Identify which cell holds the provided text, then report its [X, Y] central coordinate. 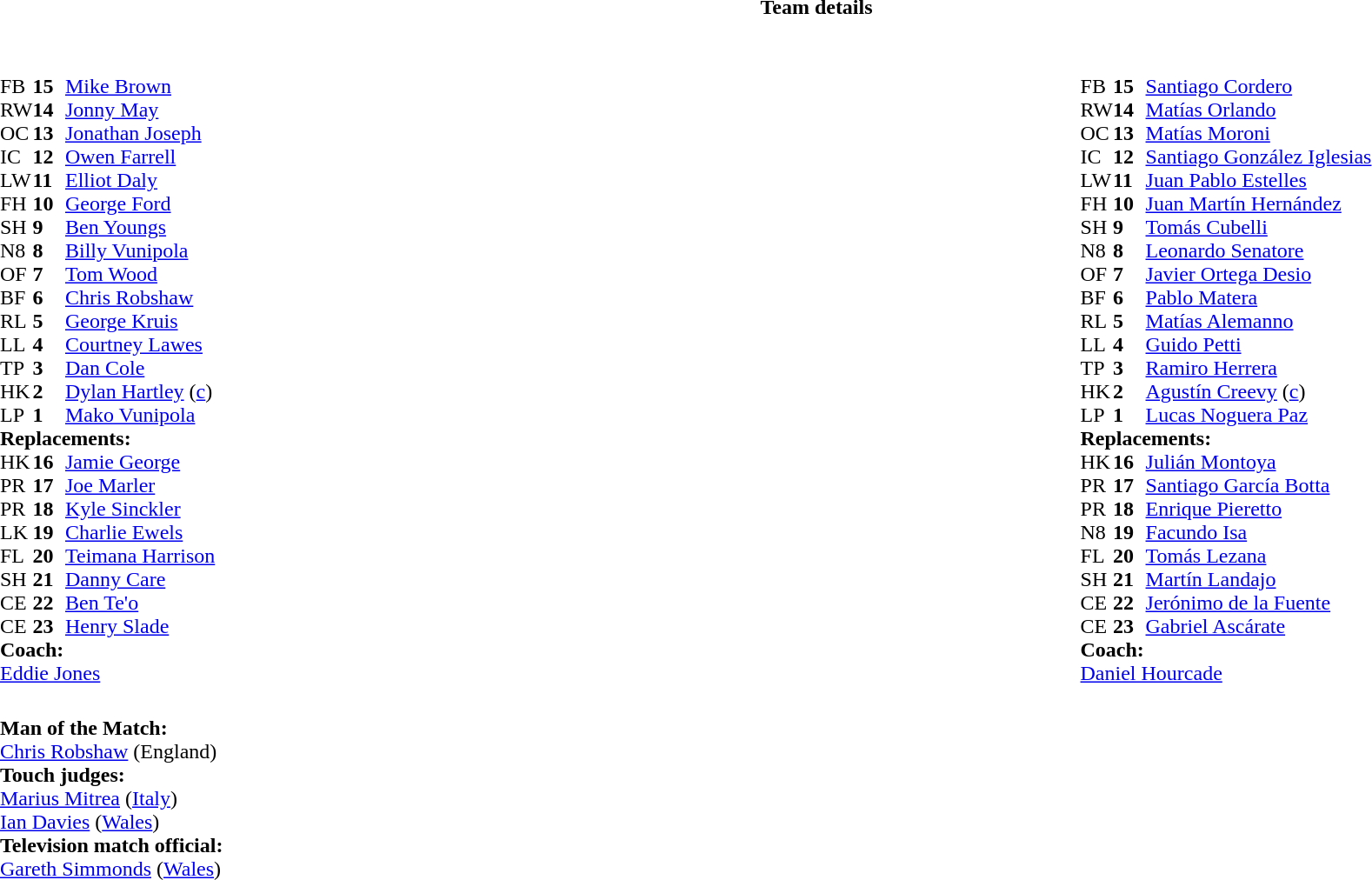
Elliot Daly [140, 181]
Owen Farrell [140, 157]
Mike Brown [140, 87]
Teimana Harrison [140, 557]
Santiago García Botta [1259, 485]
Tomás Lezana [1259, 557]
Jamie George [140, 463]
Ramiro Herrera [1259, 369]
Juan Martín Hernández [1259, 203]
Juan Pablo Estelles [1259, 181]
Jerónimo de la Fuente [1259, 603]
Eddie Jones [108, 673]
Matías Orlando [1259, 110]
Enrique Pieretto [1259, 510]
Matías Moroni [1259, 134]
Julián Montoya [1259, 463]
Chris Robshaw [140, 297]
Gabriel Ascárate [1259, 626]
Santiago Cordero [1259, 87]
Agustín Creevy (c) [1259, 391]
Ben Te'o [140, 603]
George Kruis [140, 322]
Martín Landajo [1259, 579]
Javier Ortega Desio [1259, 275]
Joe Marler [140, 485]
Tomás Cubelli [1259, 228]
Pablo Matera [1259, 297]
Lucas Noguera Paz [1259, 416]
Daniel Hourcade [1226, 673]
Tom Wood [140, 275]
Leonardo Senatore [1259, 250]
Charlie Ewels [140, 532]
Dan Cole [140, 369]
Billy Vunipola [140, 250]
Danny Care [140, 579]
Mako Vunipola [140, 416]
George Ford [140, 203]
Henry Slade [140, 626]
Kyle Sinckler [140, 510]
Matías Alemanno [1259, 322]
Jonny May [140, 110]
Santiago González Iglesias [1259, 157]
Facundo Isa [1259, 532]
Courtney Lawes [140, 344]
Ben Youngs [140, 228]
Guido Petti [1259, 344]
Dylan Hartley (c) [140, 391]
LK [17, 532]
Jonathan Joseph [140, 134]
